Search for the cell housing the specified text and yield its (x, y) center coordinate. 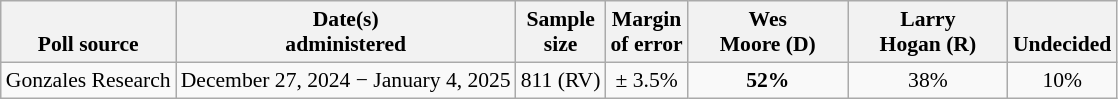
Date(s)administered (346, 32)
10% (1062, 80)
Undecided (1062, 32)
Gonzales Research (88, 80)
Marginof error (646, 32)
December 27, 2024 − January 4, 2025 (346, 80)
Poll source (88, 32)
Samplesize (561, 32)
811 (RV) (561, 80)
52% (768, 80)
± 3.5% (646, 80)
LarryHogan (R) (928, 32)
WesMoore (D) (768, 32)
38% (928, 80)
